Find where the given text appears and provide that cell's center as (X, Y) coordinate. 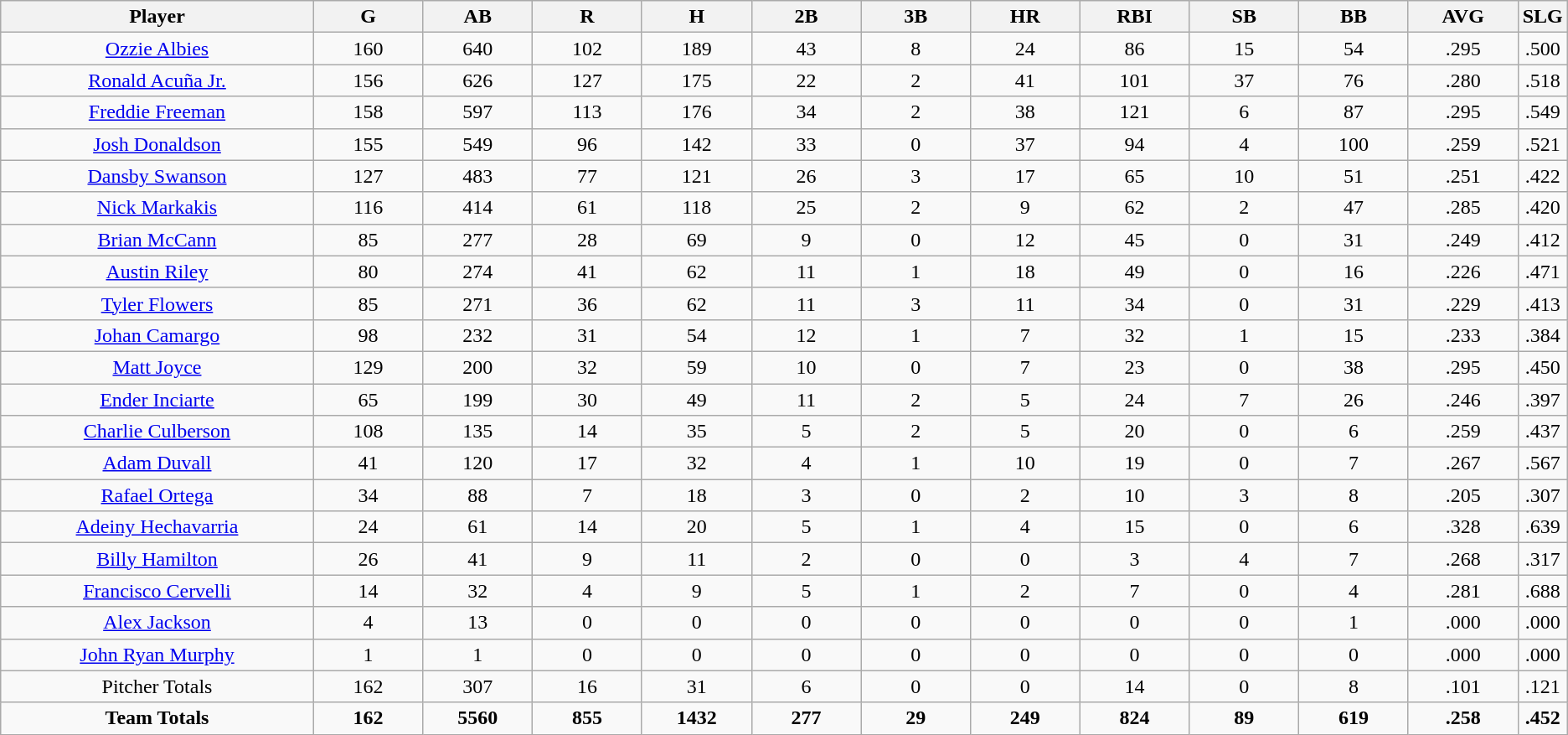
824 (1134, 718)
307 (477, 686)
BB (1354, 17)
.518 (1543, 80)
200 (477, 367)
76 (1354, 80)
H (697, 17)
855 (588, 718)
.205 (1462, 495)
25 (806, 208)
88 (477, 495)
AB (477, 17)
.233 (1462, 335)
176 (697, 112)
Pitcher Totals (157, 686)
86 (1134, 49)
23 (1134, 367)
.328 (1462, 527)
.397 (1543, 400)
129 (369, 367)
.307 (1543, 495)
.549 (1543, 112)
36 (588, 303)
.521 (1543, 144)
45 (1134, 240)
98 (369, 335)
.420 (1543, 208)
77 (588, 176)
249 (1025, 718)
AVG (1462, 17)
100 (1354, 144)
Brian McCann (157, 240)
29 (916, 718)
.229 (1462, 303)
.280 (1462, 80)
160 (369, 49)
.500 (1543, 49)
G (369, 17)
35 (697, 432)
3B (916, 17)
.450 (1543, 367)
640 (477, 49)
.452 (1543, 718)
43 (806, 49)
Austin Riley (157, 272)
.688 (1543, 591)
19 (1134, 463)
113 (588, 112)
.639 (1543, 527)
156 (369, 80)
Rafael Ortega (157, 495)
Francisco Cervelli (157, 591)
.249 (1462, 240)
SB (1245, 17)
158 (369, 112)
116 (369, 208)
13 (477, 623)
69 (697, 240)
.412 (1543, 240)
.437 (1543, 432)
33 (806, 144)
483 (477, 176)
.567 (1543, 463)
.121 (1543, 686)
Johan Camargo (157, 335)
.101 (1462, 686)
94 (1134, 144)
108 (369, 432)
155 (369, 144)
1432 (697, 718)
118 (697, 208)
89 (1245, 718)
.258 (1462, 718)
274 (477, 272)
Ronald Acuña Jr. (157, 80)
271 (477, 303)
Matt Joyce (157, 367)
Alex Jackson (157, 623)
47 (1354, 208)
96 (588, 144)
87 (1354, 112)
Billy Hamilton (157, 559)
30 (588, 400)
.281 (1462, 591)
John Ryan Murphy (157, 655)
R (588, 17)
.471 (1543, 272)
HR (1025, 17)
Player (157, 17)
Adeiny Hechavarria (157, 527)
.413 (1543, 303)
175 (697, 80)
Josh Donaldson (157, 144)
232 (477, 335)
Team Totals (157, 718)
626 (477, 80)
RBI (1134, 17)
549 (477, 144)
Tyler Flowers (157, 303)
Ozzie Albies (157, 49)
.285 (1462, 208)
Dansby Swanson (157, 176)
Charlie Culberson (157, 432)
SLG (1543, 17)
199 (477, 400)
.384 (1543, 335)
59 (697, 367)
.267 (1462, 463)
102 (588, 49)
.251 (1462, 176)
Adam Duvall (157, 463)
.226 (1462, 272)
414 (477, 208)
.422 (1543, 176)
.246 (1462, 400)
120 (477, 463)
597 (477, 112)
5560 (477, 718)
.317 (1543, 559)
135 (477, 432)
Nick Markakis (157, 208)
619 (1354, 718)
142 (697, 144)
22 (806, 80)
.268 (1462, 559)
189 (697, 49)
Ender Inciarte (157, 400)
80 (369, 272)
2B (806, 17)
101 (1134, 80)
Freddie Freeman (157, 112)
28 (588, 240)
51 (1354, 176)
